Search for the cell housing the specified text and yield its (x, y) center coordinate. 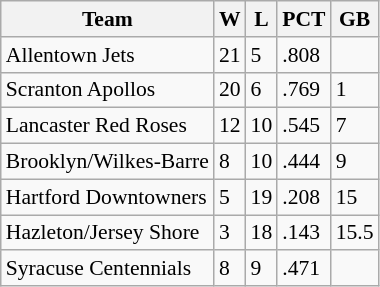
1 (355, 90)
L (262, 19)
20 (230, 90)
GB (355, 19)
15 (355, 197)
Syracuse Centennials (108, 269)
W (230, 19)
PCT (304, 19)
.143 (304, 233)
3 (230, 233)
Hazleton/Jersey Shore (108, 233)
7 (355, 126)
.545 (304, 126)
.808 (304, 55)
19 (262, 197)
.208 (304, 197)
15.5 (355, 233)
Scranton Apollos (108, 90)
Allentown Jets (108, 55)
.471 (304, 269)
12 (230, 126)
18 (262, 233)
6 (262, 90)
Brooklyn/Wilkes-Barre (108, 162)
Lancaster Red Roses (108, 126)
Hartford Downtowners (108, 197)
21 (230, 55)
.769 (304, 90)
.444 (304, 162)
Team (108, 19)
